Scan for the cell matching the given text and deliver its (X, Y) coordinate at center. 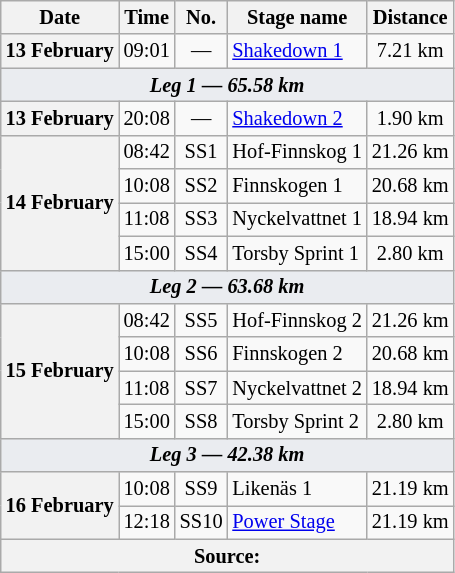
SS9 (202, 489)
Distance (410, 17)
Hof-Finnskog 1 (296, 152)
SS3 (202, 219)
Time (147, 17)
SS4 (202, 253)
Finnskogen 1 (296, 186)
No. (202, 17)
Source: (228, 556)
15 February (60, 370)
Date (60, 17)
Torsby Sprint 2 (296, 421)
Finnskogen 2 (296, 354)
SS7 (202, 388)
SS2 (202, 186)
SS1 (202, 152)
20:08 (147, 118)
16 February (60, 506)
Leg 1 — 65.58 km (228, 85)
Nyckelvattnet 2 (296, 388)
7.21 km (410, 51)
Shakedown 2 (296, 118)
1.90 km (410, 118)
14 February (60, 202)
12:18 (147, 522)
09:01 (147, 51)
Nyckelvattnet 1 (296, 219)
SS5 (202, 320)
SS10 (202, 522)
Leg 2 — 63.68 km (228, 287)
Hof-Finnskog 2 (296, 320)
Shakedown 1 (296, 51)
SS6 (202, 354)
Stage name (296, 17)
Torsby Sprint 1 (296, 253)
Power Stage (296, 522)
SS8 (202, 421)
Leg 3 — 42.38 km (228, 455)
Likenäs 1 (296, 489)
